Determine the (X, Y) coordinate at the center of the cell enclosing the given text.  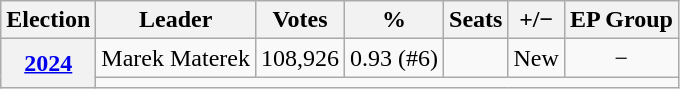
+/− (536, 20)
Election (48, 20)
Leader (176, 20)
0.93 (#6) (394, 58)
Votes (300, 20)
Marek Materek (176, 58)
% (394, 20)
Seats (476, 20)
EP Group (621, 20)
2024 (48, 64)
108,926 (300, 58)
− (621, 58)
New (536, 58)
